Locate the cell with the specified text and output its [x, y] center coordinate. 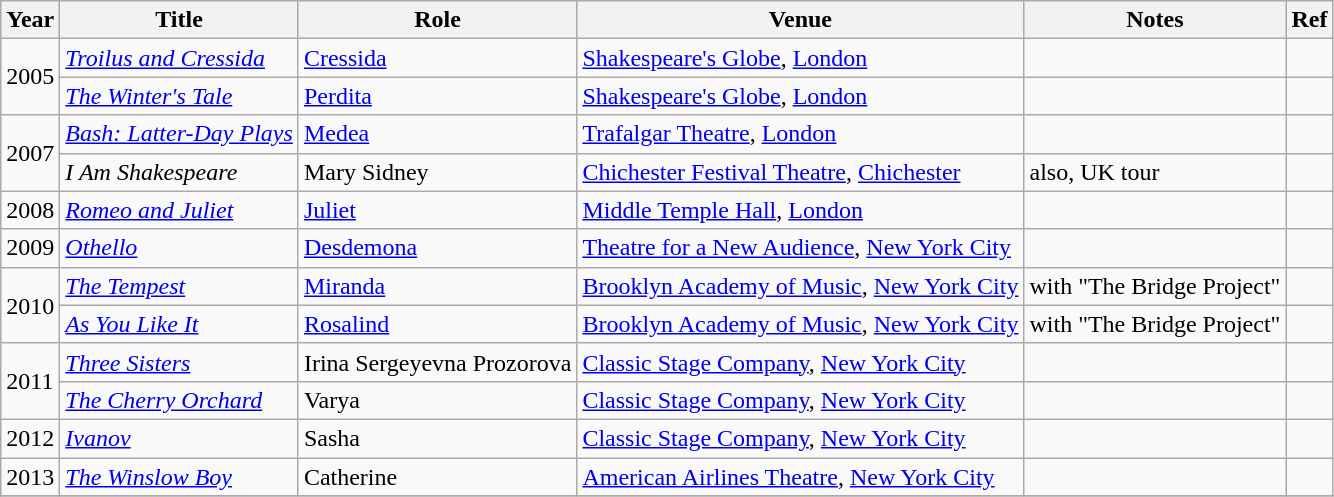
Ivanov [180, 438]
2007 [30, 153]
2013 [30, 477]
Mary Sidney [438, 172]
The Cherry Orchard [180, 400]
2011 [30, 381]
Catherine [438, 477]
2009 [30, 248]
Ref [1310, 20]
Venue [800, 20]
Middle Temple Hall, London [800, 210]
Trafalgar Theatre, London [800, 134]
Bash: Latter-Day Plays [180, 134]
Cressida [438, 58]
Sasha [438, 438]
2012 [30, 438]
2010 [30, 305]
Theatre for a New Audience, New York City [800, 248]
Othello [180, 248]
Troilus and Cressida [180, 58]
Rosalind [438, 324]
As You Like It [180, 324]
Desdemona [438, 248]
Romeo and Juliet [180, 210]
Juliet [438, 210]
2008 [30, 210]
Role [438, 20]
Varya [438, 400]
The Winslow Boy [180, 477]
Miranda [438, 286]
The Tempest [180, 286]
The Winter's Tale [180, 96]
Medea [438, 134]
I Am Shakespeare [180, 172]
Three Sisters [180, 362]
Chichester Festival Theatre, Chichester [800, 172]
Year [30, 20]
Notes [1155, 20]
Perdita [438, 96]
Irina Sergeyevna Prozorova [438, 362]
also, UK tour [1155, 172]
American Airlines Theatre, New York City [800, 477]
Title [180, 20]
2005 [30, 77]
